Locate the cell with the specified text and output its [X, Y] center coordinate. 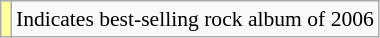
Indicates best-selling rock album of 2006 [195, 19]
